Determine the [x, y] coordinate at the center of the cell enclosing the given text.  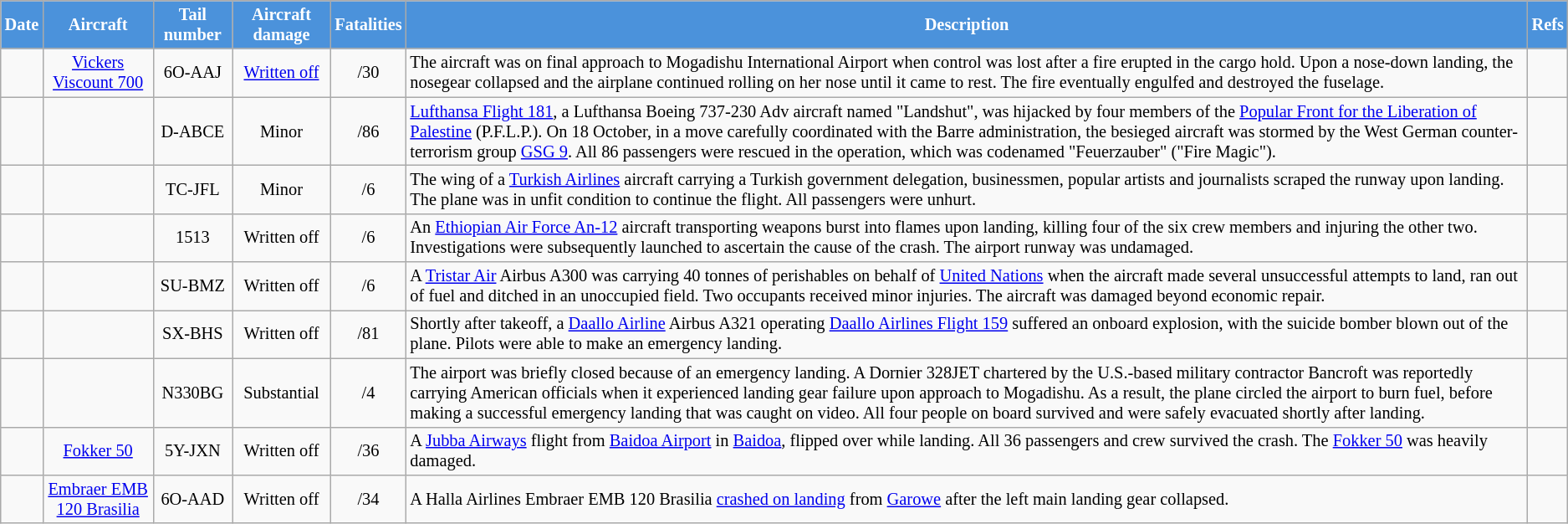
SU-BMZ [192, 286]
Tail number [192, 24]
A Halla Airlines Embraer EMB 120 Brasilia crashed on landing from Garowe after the left main landing gear collapsed. [967, 499]
Fokker 50 [98, 451]
Description [967, 24]
5Y-JXN [192, 451]
N330BG [192, 393]
Aircraft damage [282, 24]
/36 [368, 451]
D-ABCE [192, 131]
/81 [368, 334]
/30 [368, 73]
Vickers Viscount 700 [98, 73]
6O-AAJ [192, 73]
Substantial [282, 393]
6O-AAD [192, 499]
/34 [368, 499]
Fatalities [368, 24]
Aircraft [98, 24]
/86 [368, 131]
Date [22, 24]
/4 [368, 393]
Refs [1548, 24]
SX-BHS [192, 334]
1513 [192, 238]
Embraer EMB 120 Brasilia [98, 499]
TC-JFL [192, 189]
